Determine the [x, y] coordinate at the center of the cell enclosing the given text.  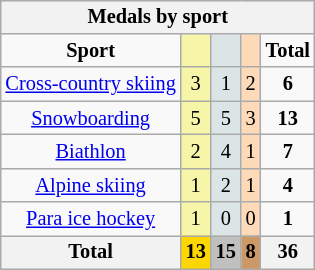
15 [226, 253]
8 [251, 253]
Para ice hockey [91, 219]
Sport [91, 51]
Alpine skiing [91, 185]
Snowboarding [91, 118]
36 [288, 253]
7 [288, 152]
6 [288, 84]
Biathlon [91, 152]
Medals by sport [158, 17]
Cross-country skiing [91, 84]
